Return [X, Y] of the center of cell containing provided text 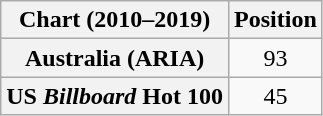
Chart (2010–2019) [115, 20]
US Billboard Hot 100 [115, 96]
45 [276, 96]
Australia (ARIA) [115, 58]
93 [276, 58]
Position [276, 20]
